Provide the [X, Y] coordinate of the cell's center where the given text is located.  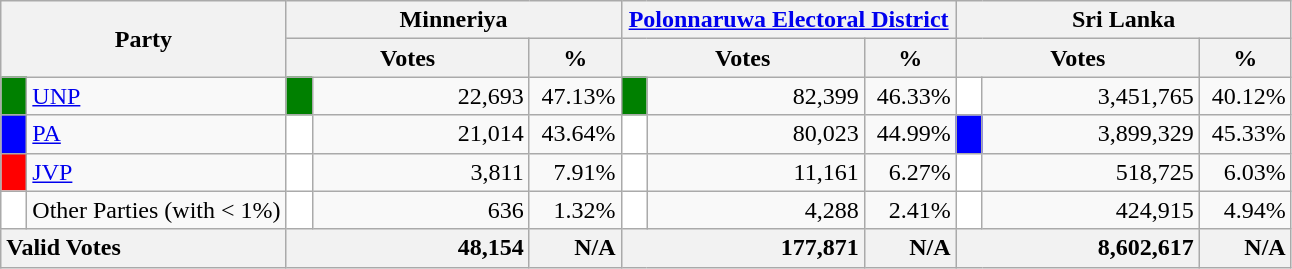
4,288 [756, 210]
6.03% [1245, 172]
2.41% [910, 210]
48,154 [408, 248]
Other Parties (with < 1%) [156, 210]
Sri Lanka [1124, 20]
UNP [156, 96]
Party [144, 39]
424,915 [1090, 210]
44.99% [910, 134]
22,693 [420, 96]
4.94% [1245, 210]
40.12% [1245, 96]
43.64% [575, 134]
3,811 [420, 172]
46.33% [910, 96]
1.32% [575, 210]
Valid Votes [144, 248]
8,602,617 [1078, 248]
Minneriya [454, 20]
3,451,765 [1090, 96]
21,014 [420, 134]
636 [420, 210]
11,161 [756, 172]
PA [156, 134]
80,023 [756, 134]
518,725 [1090, 172]
Polonnaruwa Electoral District [788, 20]
82,399 [756, 96]
177,871 [742, 248]
6.27% [910, 172]
47.13% [575, 96]
7.91% [575, 172]
3,899,329 [1090, 134]
45.33% [1245, 134]
JVP [156, 172]
